Detect which cell encompasses the target text, then output its (x, y) center coordinate. 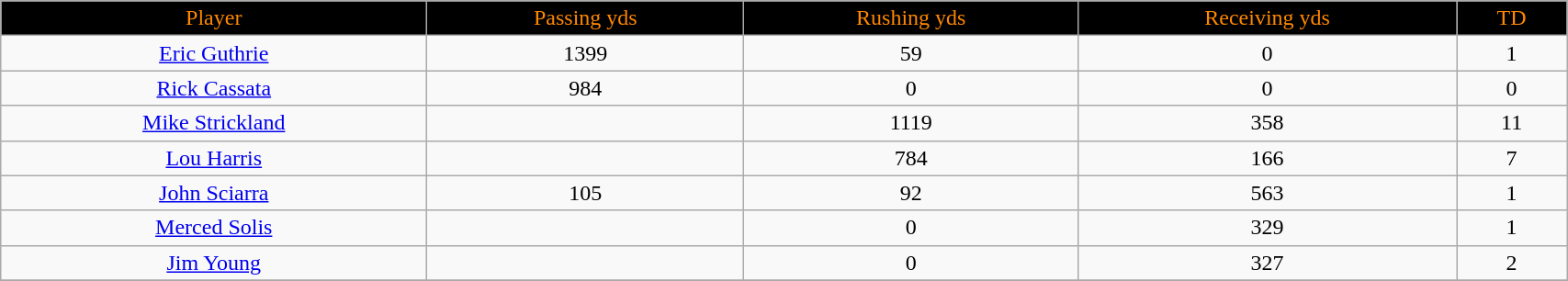
59 (911, 53)
563 (1268, 193)
327 (1268, 263)
Rick Cassata (214, 88)
105 (586, 193)
11 (1512, 123)
Jim Young (214, 263)
Lou Harris (214, 158)
Rushing yds (911, 18)
1399 (586, 53)
1119 (911, 123)
2 (1512, 263)
166 (1268, 158)
Merced Solis (214, 228)
784 (911, 158)
7 (1512, 158)
984 (586, 88)
Player (214, 18)
Mike Strickland (214, 123)
358 (1268, 123)
TD (1512, 18)
Passing yds (586, 18)
Receiving yds (1268, 18)
Eric Guthrie (214, 53)
John Sciarra (214, 193)
329 (1268, 228)
92 (911, 193)
